For the text-containing cell, return its midpoint in (X, Y) coordinate format. 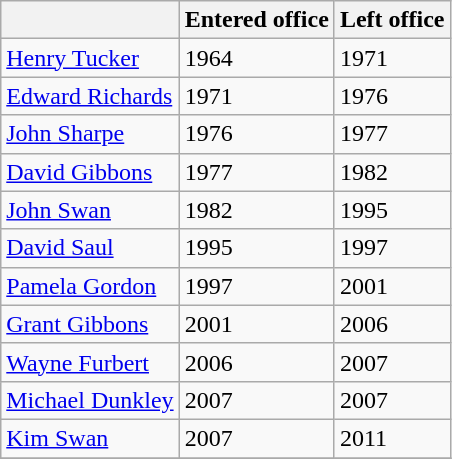
1964 (256, 58)
2011 (392, 438)
Entered office (256, 20)
Henry Tucker (90, 58)
Left office (392, 20)
Kim Swan (90, 438)
David Gibbons (90, 172)
Wayne Furbert (90, 362)
Pamela Gordon (90, 286)
Edward Richards (90, 96)
Grant Gibbons (90, 324)
David Saul (90, 248)
John Swan (90, 210)
Michael Dunkley (90, 400)
John Sharpe (90, 134)
